Pinpoint the cell where the given text exists, returning its [x, y] midpoint coordinate. 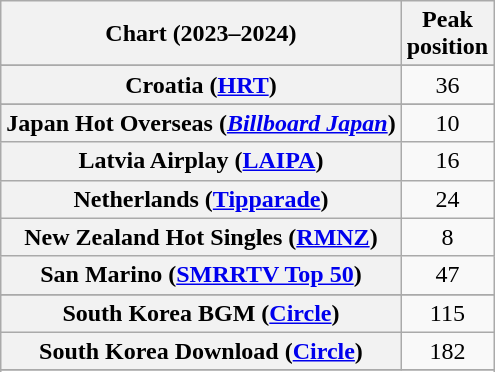
36 [447, 85]
Netherlands (Tipparade) [201, 199]
10 [447, 123]
Japan Hot Overseas (Billboard Japan) [201, 123]
Croatia (HRT) [201, 85]
South Korea BGM (Circle) [201, 313]
182 [447, 351]
San Marino (SMRRTV Top 50) [201, 275]
16 [447, 161]
Latvia Airplay (LAIPA) [201, 161]
New Zealand Hot Singles (RMNZ) [201, 237]
South Korea Download (Circle) [201, 351]
Peakposition [447, 34]
24 [447, 199]
Chart (2023–2024) [201, 34]
115 [447, 313]
47 [447, 275]
8 [447, 237]
